Search for the cell housing the specified text and yield its (X, Y) center coordinate. 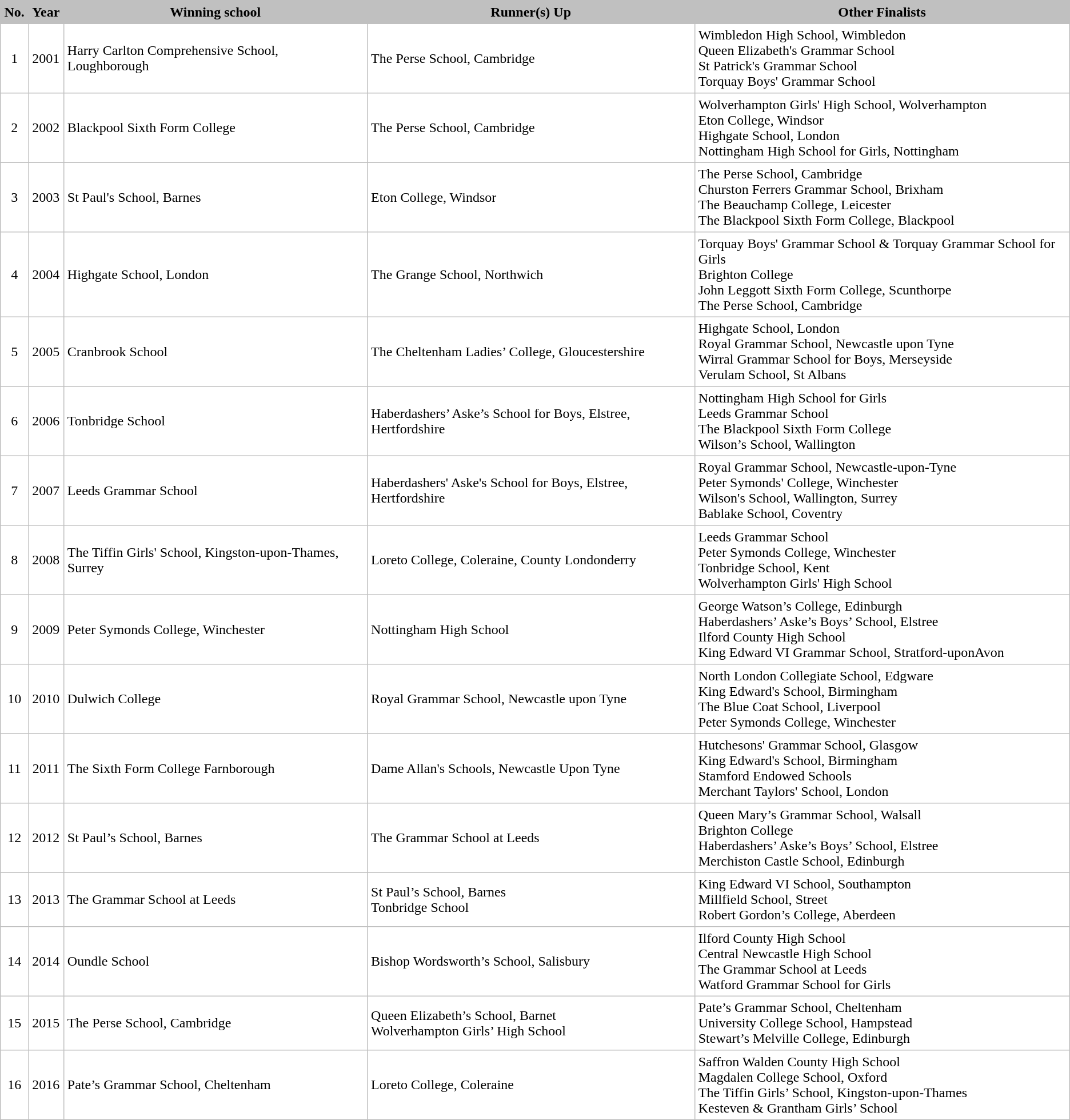
Loreto College, Coleraine, County Londonderry (530, 560)
2013 (46, 900)
9 (15, 629)
Bishop Wordsworth’s School, Salisbury (530, 962)
2 (15, 128)
Wolverhampton Girls' High School, WolverhamptonEton College, WindsorHighgate School, LondonNottingham High School for Girls, Nottingham (883, 128)
No. (15, 13)
The Perse School, CambridgeChurston Ferrers Grammar School, BrixhamThe Beauchamp College, LeicesterThe Blackpool Sixth Form College, Blackpool (883, 197)
The Tiffin Girls' School, Kingston-upon-Thames, Surrey (215, 560)
2007 (46, 491)
16 (15, 1085)
10 (15, 699)
Haberdashers' Aske's School for Boys, Elstree, Hertfordshire (530, 491)
3 (15, 197)
St Paul's School, Barnes (215, 197)
Other Finalists (883, 13)
Nottingham High School for GirlsLeeds Grammar SchoolThe Blackpool Sixth Form CollegeWilson’s School, Wallington (883, 421)
Royal Grammar School, Newcastle-upon-TynePeter Symonds' College, WinchesterWilson's School, Wallington, SurreyBablake School, Coventry (883, 491)
7 (15, 491)
Winning school (215, 13)
2014 (46, 962)
Saffron Walden County High SchoolMagdalen College School, OxfordThe Tiffin Girls’ School, Kingston-upon-ThamesKesteven & Grantham Girls’ School (883, 1085)
Haberdashers’ Aske’s School for Boys, Elstree, Hertfordshire (530, 421)
14 (15, 962)
4 (15, 274)
Highgate School, London (215, 274)
Pate’s Grammar School, Cheltenham (215, 1085)
The Sixth Form College Farnborough (215, 768)
2015 (46, 1023)
2012 (46, 838)
Nottingham High School (530, 629)
The Grange School, Northwich (530, 274)
Dulwich College (215, 699)
5 (15, 352)
Oundle School (215, 962)
Loreto College, Coleraine (530, 1085)
Highgate School, LondonRoyal Grammar School, Newcastle upon TyneWirral Grammar School for Boys, MerseysideVerulam School, St Albans (883, 352)
13 (15, 900)
Queen Mary’s Grammar School, WalsallBrighton CollegeHaberdashers’ Aske’s Boys’ School, ElstreeMerchiston Castle School, Edinburgh (883, 838)
North London Collegiate School, EdgwareKing Edward's School, BirminghamThe Blue Coat School, LiverpoolPeter Symonds College, Winchester (883, 699)
2002 (46, 128)
Tonbridge School (215, 421)
2003 (46, 197)
2011 (46, 768)
The Cheltenham Ladies’ College, Gloucestershire (530, 352)
Runner(s) Up (530, 13)
2009 (46, 629)
2004 (46, 274)
2005 (46, 352)
King Edward VI School, SouthamptonMillfield School, StreetRobert Gordon’s College, Aberdeen (883, 900)
Dame Allan's Schools, Newcastle Upon Tyne (530, 768)
Peter Symonds College, Winchester (215, 629)
Wimbledon High School, WimbledonQueen Elizabeth's Grammar SchoolSt Patrick's Grammar SchoolTorquay Boys' Grammar School (883, 58)
12 (15, 838)
2001 (46, 58)
Blackpool Sixth Form College (215, 128)
15 (15, 1023)
6 (15, 421)
Queen Elizabeth’s School, BarnetWolverhampton Girls’ High School (530, 1023)
2008 (46, 560)
2016 (46, 1085)
1 (15, 58)
St Paul’s School, BarnesTonbridge School (530, 900)
2010 (46, 699)
Cranbrook School (215, 352)
11 (15, 768)
Ilford County High SchoolCentral Newcastle High SchoolThe Grammar School at LeedsWatford Grammar School for Girls (883, 962)
Eton College, Windsor (530, 197)
Pate’s Grammar School, CheltenhamUniversity College School, HampsteadStewart’s Melville College, Edinburgh (883, 1023)
Harry Carlton Comprehensive School, Loughborough (215, 58)
Year (46, 13)
Hutchesons' Grammar School, GlasgowKing Edward's School, BirminghamStamford Endowed SchoolsMerchant Taylors' School, London (883, 768)
St Paul’s School, Barnes (215, 838)
8 (15, 560)
Leeds Grammar SchoolPeter Symonds College, WinchesterTonbridge School, KentWolverhampton Girls' High School (883, 560)
Leeds Grammar School (215, 491)
2006 (46, 421)
Royal Grammar School, Newcastle upon Tyne (530, 699)
Torquay Boys' Grammar School & Torquay Grammar School for GirlsBrighton CollegeJohn Leggott Sixth Form College, ScunthorpeThe Perse School, Cambridge (883, 274)
